Identify which cell holds the provided text, then report its (X, Y) central coordinate. 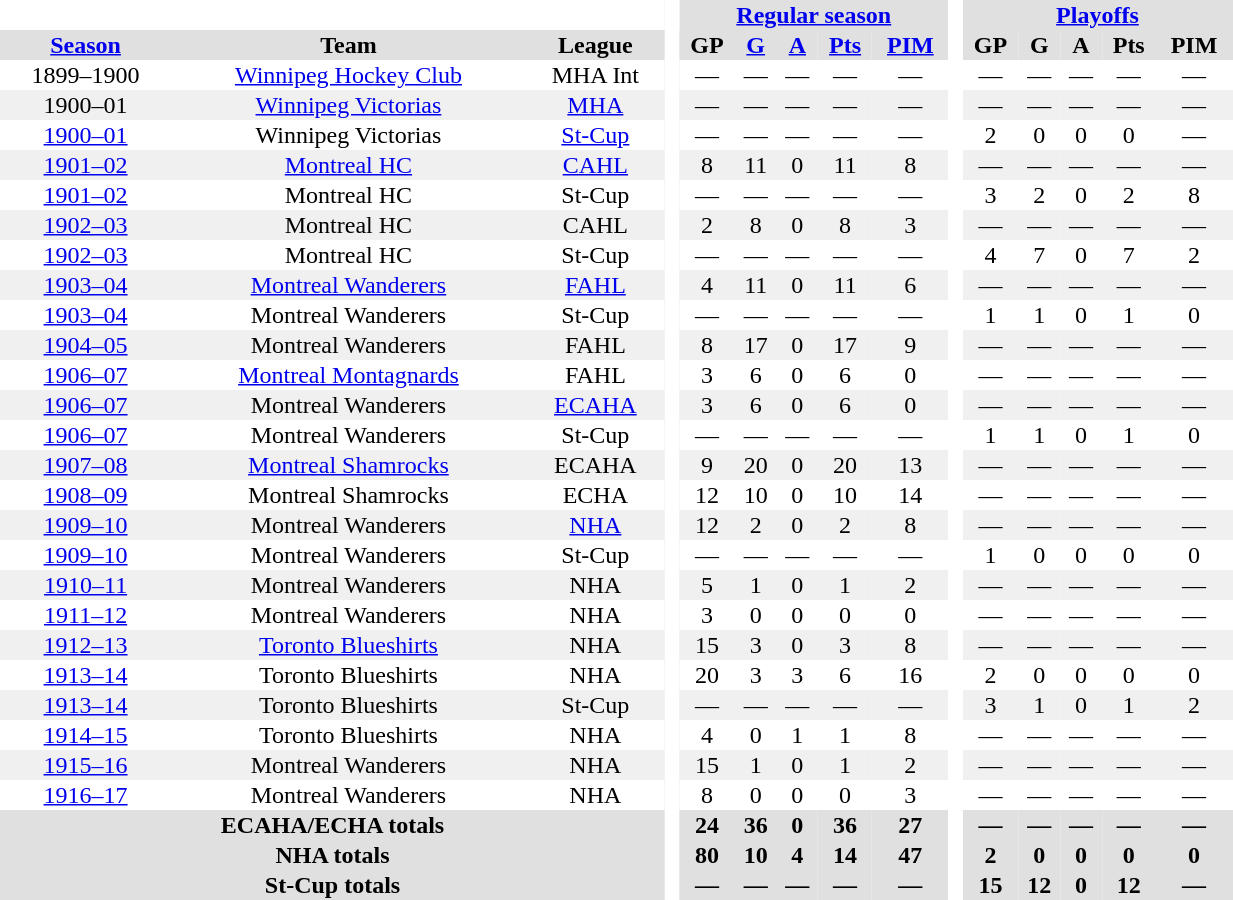
1907–08 (86, 465)
16 (910, 675)
5 (707, 585)
Winnipeg Hockey Club (348, 75)
Regular season (814, 15)
24 (707, 825)
27 (910, 825)
1915–16 (86, 765)
1916–17 (86, 795)
13 (910, 465)
1911–12 (86, 615)
1912–13 (86, 645)
Team (348, 45)
Montreal Montagnards (348, 375)
MHA Int (596, 75)
League (596, 45)
1910–11 (86, 585)
80 (707, 855)
St-Cup totals (332, 885)
ECHA (596, 495)
NHA totals (332, 855)
1908–09 (86, 495)
47 (910, 855)
ECAHA/ECHA totals (332, 825)
Playoffs (1098, 15)
1899–1900 (86, 75)
Season (86, 45)
MHA (596, 105)
1914–15 (86, 735)
1904–05 (86, 345)
